From the cell containing the given text, extract its center point as [x, y] coordinate. 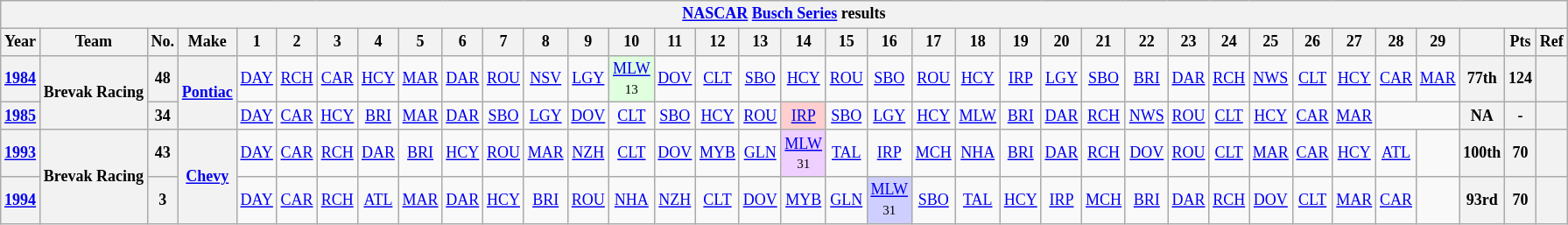
43 [163, 153]
Pts [1521, 42]
100th [1482, 153]
48 [163, 79]
20 [1061, 42]
29 [1438, 42]
24 [1229, 42]
16 [889, 42]
Pontiac [207, 93]
93rd [1482, 200]
No. [163, 42]
21 [1104, 42]
1993 [21, 153]
22 [1147, 42]
10 [632, 42]
1985 [21, 116]
12 [718, 42]
11 [675, 42]
26 [1312, 42]
Chevy [207, 177]
MLW13 [632, 79]
23 [1189, 42]
NASCAR Busch Series results [784, 14]
Ref [1551, 42]
MLW [977, 116]
Year [21, 42]
15 [846, 42]
18 [977, 42]
1 [257, 42]
25 [1271, 42]
19 [1021, 42]
34 [163, 116]
1984 [21, 79]
13 [760, 42]
8 [545, 42]
28 [1396, 42]
4 [378, 42]
2 [297, 42]
Team [93, 42]
1994 [21, 200]
6 [462, 42]
Make [207, 42]
7 [504, 42]
9 [588, 42]
NSV [545, 79]
- [1521, 116]
17 [933, 42]
27 [1354, 42]
77th [1482, 79]
NA [1482, 116]
14 [804, 42]
124 [1521, 79]
5 [420, 42]
